Capture the cell that displays the provided text and extract its (X, Y) central coordinate. 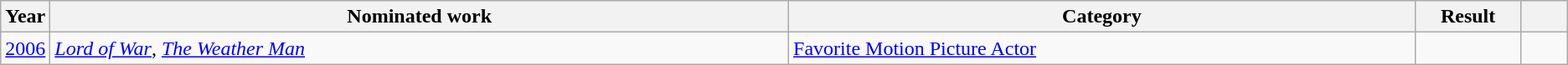
Lord of War, The Weather Man (420, 48)
Result (1467, 17)
2006 (25, 48)
Favorite Motion Picture Actor (1102, 48)
Nominated work (420, 17)
Year (25, 17)
Category (1102, 17)
